Search for the cell housing the specified text and yield its [X, Y] center coordinate. 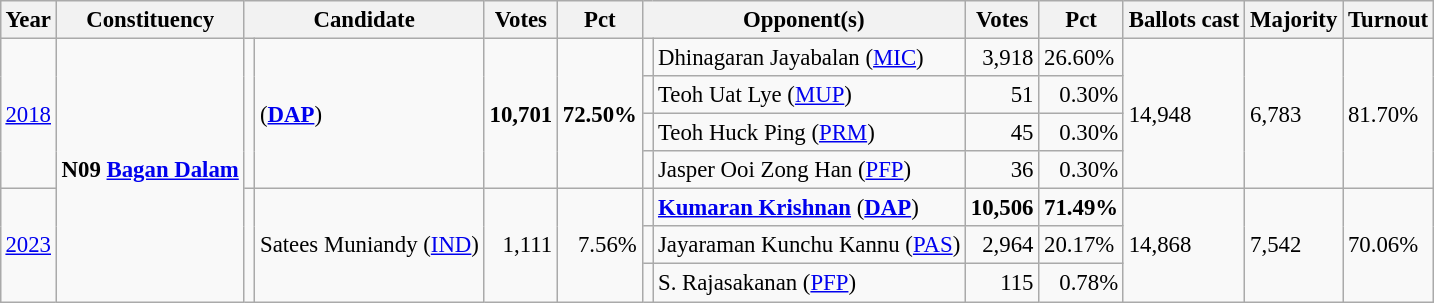
Dhinagaran Jayabalan (MIC) [810, 57]
S. Rajasakanan (PFP) [810, 283]
7,542 [1294, 246]
2018 [28, 113]
Satees Muniandy (IND) [370, 246]
70.06% [1388, 246]
14,948 [1184, 113]
Majority [1294, 20]
6,783 [1294, 113]
10,506 [1002, 208]
14,868 [1184, 246]
0.78% [1082, 283]
Teoh Huck Ping (PRM) [810, 133]
7.56% [600, 246]
81.70% [1388, 113]
71.49% [1082, 208]
N09 Bagan Dalam [150, 170]
Constituency [150, 20]
Jayaraman Kunchu Kannu (PAS) [810, 245]
Kumaran Krishnan (DAP) [810, 208]
20.17% [1082, 245]
2023 [28, 246]
3,918 [1002, 57]
Ballots cast [1184, 20]
Candidate [364, 20]
2,964 [1002, 245]
51 [1002, 95]
Opponent(s) [804, 20]
10,701 [520, 113]
Jasper Ooi Zong Han (PFP) [810, 170]
(DAP) [370, 113]
Teoh Uat Lye (MUP) [810, 95]
45 [1002, 133]
36 [1002, 170]
Year [28, 20]
1,111 [520, 246]
115 [1002, 283]
Turnout [1388, 20]
26.60% [1082, 57]
72.50% [600, 113]
